For the text-containing cell, return its midpoint in (X, Y) coordinate format. 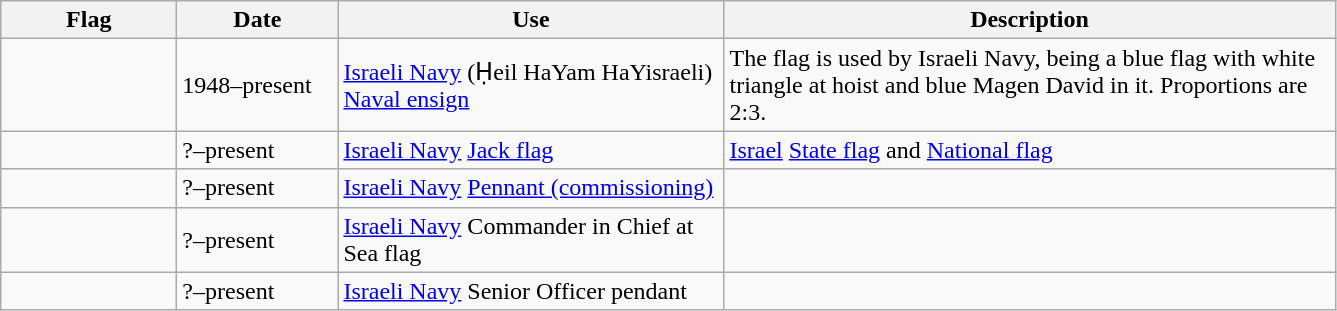
Date (258, 20)
Israeli Navy (Ḥeil HaYam HaYisraeli) Naval ensign (531, 85)
Israeli Navy Pennant (commissioning) (531, 188)
Israel State flag and National flag (1030, 150)
Israeli Navy Commander in Chief at Sea flag (531, 240)
Israeli Navy Senior Officer pendant (531, 291)
Description (1030, 20)
Israeli Navy Jack flag (531, 150)
Use (531, 20)
The flag is used by Israeli Navy, being a blue flag with white triangle at hoist and blue Magen David in it. Proportions are 2:3. (1030, 85)
1948–present (258, 85)
Flag (89, 20)
